From the cell containing the given text, extract its center point as [x, y] coordinate. 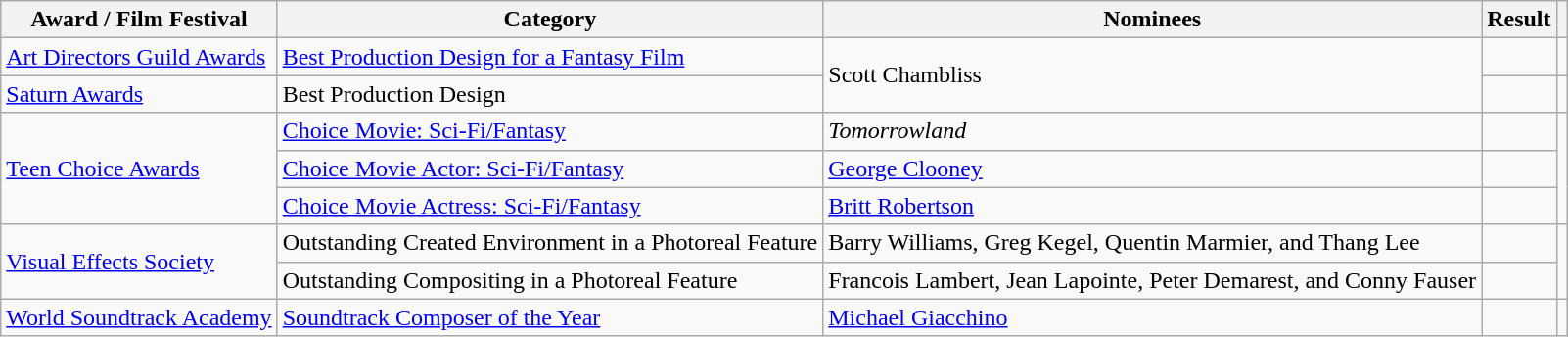
Choice Movie Actress: Sci-Fi/Fantasy [550, 206]
Nominees [1153, 20]
Francois Lambert, Jean Lapointe, Peter Demarest, and Conny Fauser [1153, 280]
Britt Robertson [1153, 206]
Outstanding Compositing in a Photoreal Feature [550, 280]
Soundtrack Composer of the Year [550, 317]
Outstanding Created Environment in a Photoreal Feature [550, 243]
Result [1519, 20]
Michael Giacchino [1153, 317]
George Clooney [1153, 168]
Saturn Awards [139, 94]
Choice Movie: Sci-Fi/Fantasy [550, 131]
Art Directors Guild Awards [139, 57]
Scott Chambliss [1153, 75]
Award / Film Festival [139, 20]
Visual Effects Society [139, 262]
Category [550, 20]
Best Production Design [550, 94]
Choice Movie Actor: Sci-Fi/Fantasy [550, 168]
Tomorrowland [1153, 131]
Best Production Design for a Fantasy Film [550, 57]
Teen Choice Awards [139, 168]
World Soundtrack Academy [139, 317]
Barry Williams, Greg Kegel, Quentin Marmier, and Thang Lee [1153, 243]
